Search for the cell housing the specified text and yield its (X, Y) center coordinate. 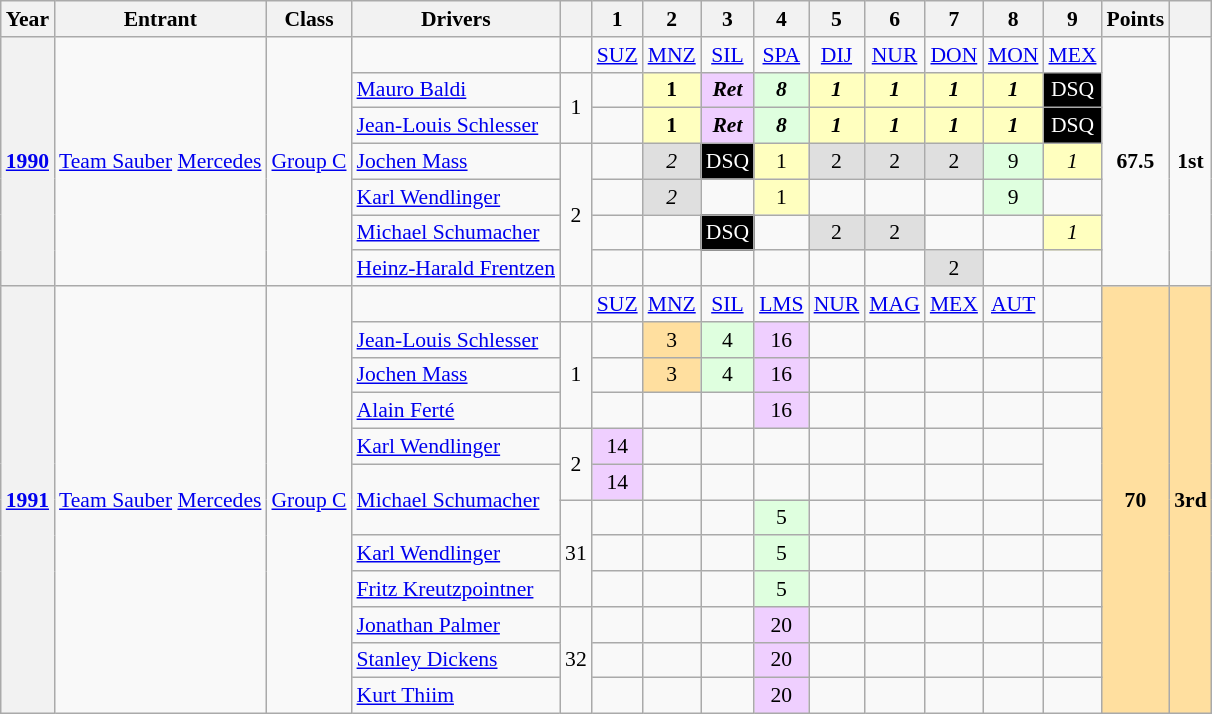
Points (1136, 19)
1990 (28, 162)
7 (954, 19)
DON (954, 55)
Drivers (456, 19)
Stanley Dickens (456, 660)
Jonathan Palmer (456, 625)
6 (894, 19)
3rd (1190, 500)
31 (576, 554)
MON (1014, 55)
DIJ (837, 55)
Fritz Kreutzpointner (456, 589)
Mauro Baldi (456, 90)
SPA (782, 55)
Entrant (160, 19)
1st (1190, 162)
AUT (1014, 304)
MAG (894, 304)
Alain Ferté (456, 411)
Year (28, 19)
LMS (782, 304)
Heinz-Harald Frentzen (456, 269)
Class (308, 19)
32 (576, 660)
Kurt Thiim (456, 696)
67.5 (1136, 162)
70 (1136, 500)
1991 (28, 500)
